Scan for the cell matching the given text and deliver its (X, Y) coordinate at center. 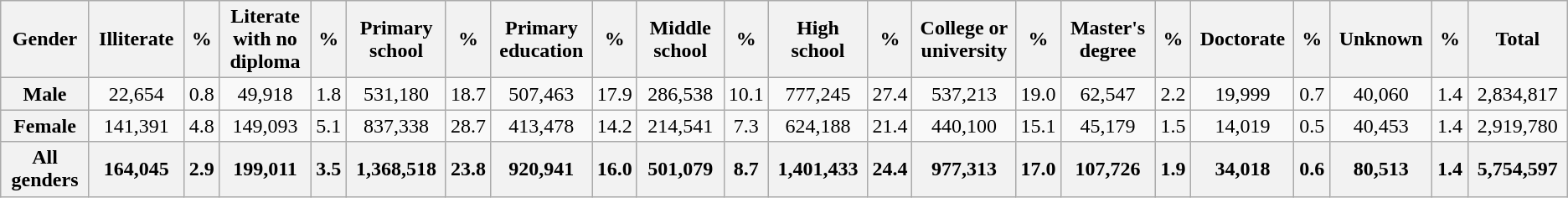
40,060 (1381, 94)
40,453 (1381, 126)
440,100 (964, 126)
0.5 (1312, 126)
Gender (45, 39)
Middle school (680, 39)
45,179 (1107, 126)
22,654 (136, 94)
1,368,518 (397, 169)
49,918 (265, 94)
Doctorate (1243, 39)
27.4 (890, 94)
0.6 (1312, 169)
5,754,597 (1518, 169)
34,018 (1243, 169)
62,547 (1107, 94)
Total (1518, 39)
14,019 (1243, 126)
18.7 (467, 94)
16.0 (615, 169)
8.7 (745, 169)
501,079 (680, 169)
24.4 (890, 169)
4.8 (201, 126)
15.1 (1039, 126)
17.0 (1039, 169)
17.9 (615, 94)
Male (45, 94)
1,401,433 (818, 169)
2,919,780 (1518, 126)
21.4 (890, 126)
23.8 (467, 169)
837,338 (397, 126)
164,045 (136, 169)
28.7 (467, 126)
Primary school (397, 39)
Literate with no diploma (265, 39)
80,513 (1381, 169)
Primary education (541, 39)
14.2 (615, 126)
199,011 (265, 169)
286,538 (680, 94)
214,541 (680, 126)
Master's degree (1107, 39)
1.9 (1173, 169)
507,463 (541, 94)
7.3 (745, 126)
0.8 (201, 94)
141,391 (136, 126)
10.1 (745, 94)
777,245 (818, 94)
1.8 (328, 94)
2,834,817 (1518, 94)
107,726 (1107, 169)
0.7 (1312, 94)
College or university (964, 39)
2.9 (201, 169)
All genders (45, 169)
Unknown (1381, 39)
537,213 (964, 94)
920,941 (541, 169)
977,313 (964, 169)
19.0 (1039, 94)
19,999 (1243, 94)
413,478 (541, 126)
2.2 (1173, 94)
624,188 (818, 126)
High school (818, 39)
Illiterate (136, 39)
Female (45, 126)
531,180 (397, 94)
5.1 (328, 126)
3.5 (328, 169)
1.5 (1173, 126)
149,093 (265, 126)
